Extract the [X, Y] coordinate from the center of the cell holding the provided text.  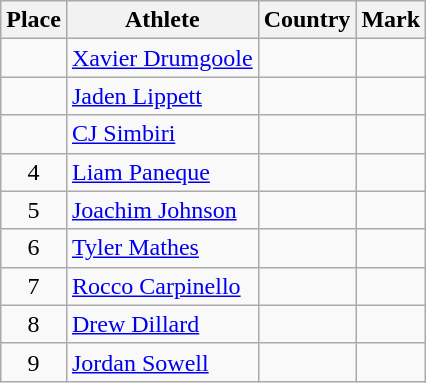
Rocco Carpinello [162, 286]
CJ Simbiri [162, 134]
Athlete [162, 20]
4 [34, 172]
Joachim Johnson [162, 210]
Drew Dillard [162, 324]
Jaden Lippett [162, 96]
Mark [391, 20]
6 [34, 248]
5 [34, 210]
Place [34, 20]
Country [307, 20]
9 [34, 362]
Tyler Mathes [162, 248]
7 [34, 286]
Xavier Drumgoole [162, 58]
Jordan Sowell [162, 362]
8 [34, 324]
Liam Paneque [162, 172]
